From the cell containing the given text, extract its center point as [x, y] coordinate. 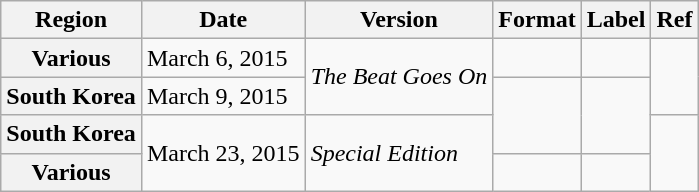
March 6, 2015 [223, 58]
Format [537, 20]
March 23, 2015 [223, 153]
Special Edition [399, 153]
March 9, 2015 [223, 96]
Date [223, 20]
Label [616, 20]
The Beat Goes On [399, 77]
Version [399, 20]
Region [72, 20]
Ref [674, 20]
